Detect which cell encompasses the target text, then output its [X, Y] center coordinate. 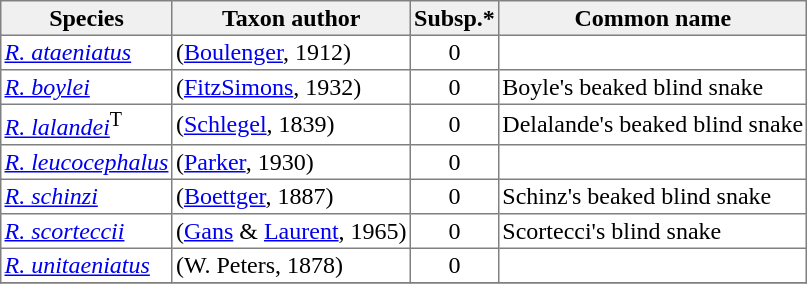
R. unitaeniatus [86, 266]
R. schinzi [86, 197]
(FitzSimons, 1932) [291, 87]
Species [86, 18]
R. ataeniatus [86, 52]
Delalande's beaked blind snake [653, 124]
R. lalandeiT [86, 124]
R. scorteccii [86, 231]
Scortecci's blind snake [653, 231]
(Schlegel, 1839) [291, 124]
R. leucocephalus [86, 162]
(Boettger, 1887) [291, 197]
(W. Peters, 1878) [291, 266]
Subsp.* [454, 18]
R. boylei [86, 87]
(Boulenger, 1912) [291, 52]
(Gans & Laurent, 1965) [291, 231]
(Parker, 1930) [291, 162]
Schinz's beaked blind snake [653, 197]
Taxon author [291, 18]
Common name [653, 18]
Boyle's beaked blind snake [653, 87]
